Determine the (x, y) coordinate at the center of the cell enclosing the given text.  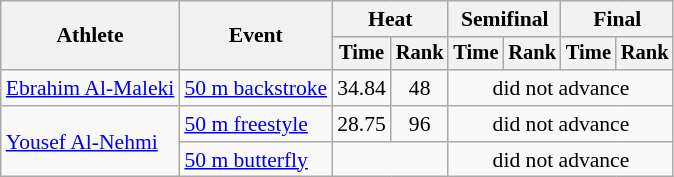
Ebrahim Al-Maleki (90, 88)
28.75 (362, 124)
Final (617, 19)
48 (420, 88)
Athlete (90, 36)
50 m freestyle (256, 124)
Semifinal (504, 19)
Heat (390, 19)
Event (256, 36)
50 m backstroke (256, 88)
96 (420, 124)
34.84 (362, 88)
Yousef Al-Nehmi (90, 142)
